Identify which cell holds the provided text, then report its (x, y) central coordinate. 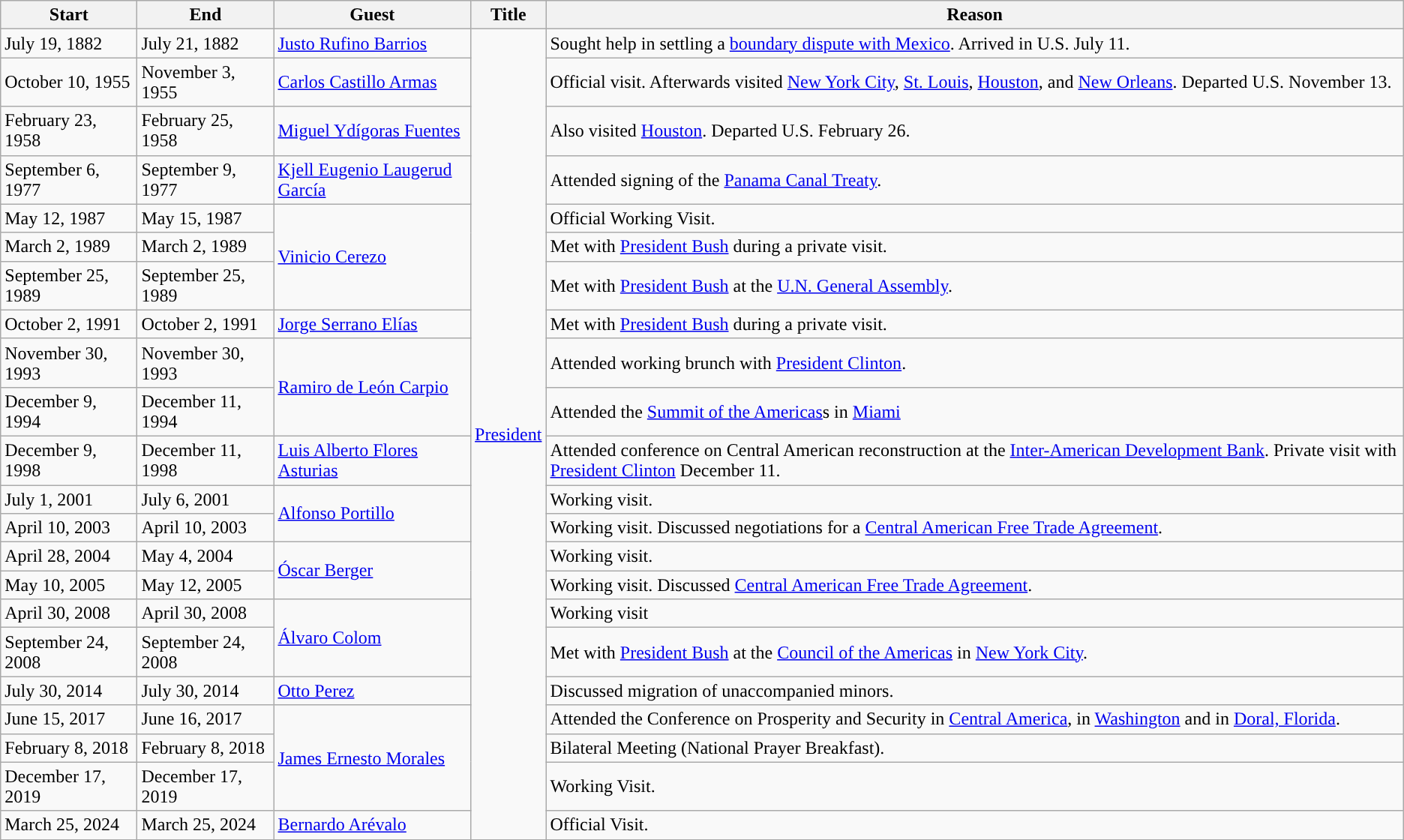
Attended conference on Central American reconstruction at the Inter-American Development Bank. Private visit with President Clinton December 11. (975, 460)
Attended working brunch with President Clinton. (975, 363)
Working Visit. (975, 786)
May 15, 1987 (205, 218)
Working visit. Discussed Central American Free Trade Agreement. (975, 585)
Official Working Visit. (975, 218)
Jorge Serrano Elías (372, 324)
Óscar Berger (372, 571)
Also visited Houston. Departed U.S. February 26. (975, 130)
Guest (372, 15)
February 23, 1958 (69, 130)
May 10, 2005 (69, 585)
June 16, 2017 (205, 719)
James Ernesto Morales (372, 757)
Attended signing of the Panama Canal Treaty. (975, 180)
Official visit. Afterwards visited New York City, St. Louis, Houston, and New Orleans. Departed U.S. November 13. (975, 82)
Working visit. Discussed negotiations for a Central American Free Trade Agreement. (975, 528)
Title (508, 15)
President (508, 434)
Met with President Bush at the Council of the Americas in New York City. (975, 652)
Sought help in settling a boundary dispute with Mexico. Arrived in U.S. July 11. (975, 43)
Attended the Summit of the Americass in Miami (975, 411)
Bernardo Arévalo (372, 825)
November 3, 1955 (205, 82)
May 4, 2004 (205, 556)
Ramiro de León Carpio (372, 387)
December 11, 1994 (205, 411)
Alfonso Portillo (372, 513)
September 9, 1977 (205, 180)
June 15, 2017 (69, 719)
July 6, 2001 (205, 499)
May 12, 1987 (69, 218)
End (205, 15)
Working visit (975, 613)
Met with President Bush at the U.N. General Assembly. (975, 285)
Luis Alberto Flores Asturias (372, 460)
October 10, 1955 (69, 82)
Otto Perez (372, 691)
September 6, 1977 (69, 180)
Bilateral Meeting (National Prayer Breakfast). (975, 748)
Álvaro Colom (372, 637)
February 25, 1958 (205, 130)
April 28, 2004 (69, 556)
Kjell Eugenio Laugerud García (372, 180)
Discussed migration of unaccompanied minors. (975, 691)
July 19, 1882 (69, 43)
May 12, 2005 (205, 585)
Attended the Conference on Prosperity and Security in Central America, in Washington and in Doral, Florida. (975, 719)
December 9, 1994 (69, 411)
July 1, 2001 (69, 499)
December 11, 1998 (205, 460)
Justo Rufino Barrios (372, 43)
Vinicio Cerezo (372, 256)
December 9, 1998 (69, 460)
Start (69, 15)
Reason (975, 15)
Official Visit. (975, 825)
Miguel Ydígoras Fuentes (372, 130)
July 21, 1882 (205, 43)
Carlos Castillo Armas (372, 82)
